For the text-containing cell, return its midpoint in [X, Y] coordinate format. 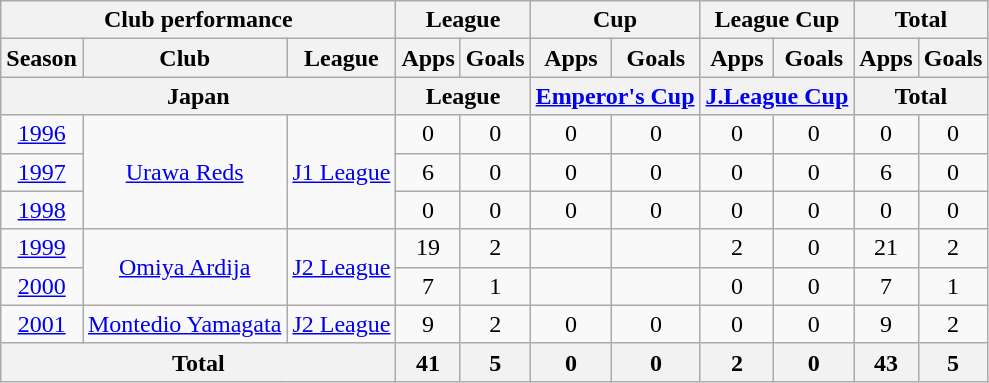
Club performance [198, 20]
Omiya Ardija [184, 267]
21 [886, 248]
Season [42, 58]
41 [428, 362]
J.League Cup [777, 96]
19 [428, 248]
1997 [42, 172]
2001 [42, 324]
Japan [198, 96]
1996 [42, 134]
43 [886, 362]
Cup [615, 20]
League Cup [777, 20]
Urawa Reds [184, 172]
1999 [42, 248]
J1 League [342, 172]
Emperor's Cup [615, 96]
1998 [42, 210]
Club [184, 58]
2000 [42, 286]
Montedio Yamagata [184, 324]
